Return (X, Y) of the center of cell containing provided text 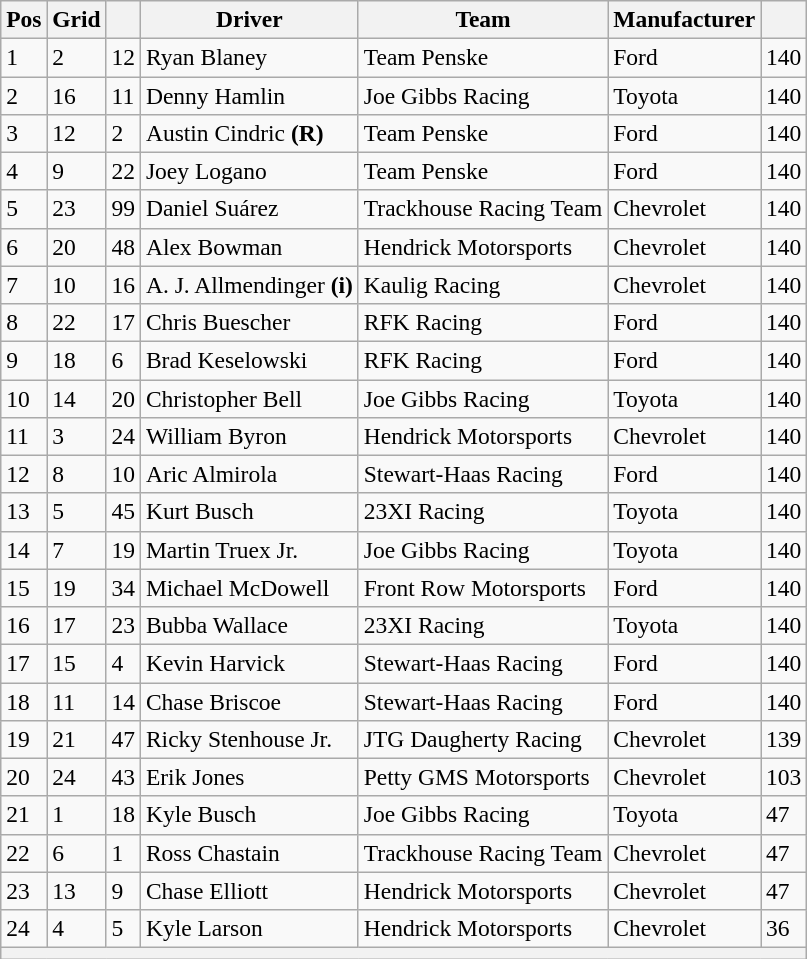
Chase Elliott (249, 891)
Ryan Blaney (249, 57)
Joey Logano (249, 171)
William Byron (249, 436)
Bubba Wallace (249, 625)
Brad Keselowski (249, 360)
Martin Truex Jr. (249, 550)
Aric Almirola (249, 474)
Kyle Busch (249, 815)
103 (784, 777)
Grid (76, 19)
Team (482, 19)
43 (123, 777)
34 (123, 588)
Austin Cindric (R) (249, 133)
Ricky Stenhouse Jr. (249, 739)
Michael McDowell (249, 588)
Front Row Motorsports (482, 588)
Chris Buescher (249, 322)
45 (123, 512)
Pos (24, 19)
JTG Daugherty Racing (482, 739)
Erik Jones (249, 777)
A. J. Allmendinger (i) (249, 285)
Kaulig Racing (482, 285)
Manufacturer (684, 19)
Daniel Suárez (249, 209)
Kevin Harvick (249, 663)
99 (123, 209)
Chase Briscoe (249, 701)
139 (784, 739)
Driver (249, 19)
Alex Bowman (249, 247)
Ross Chastain (249, 853)
Denny Hamlin (249, 95)
Christopher Bell (249, 398)
48 (123, 247)
Kyle Larson (249, 928)
Petty GMS Motorsports (482, 777)
36 (784, 928)
Kurt Busch (249, 512)
